Pinpoint the cell where the given text exists, returning its [x, y] midpoint coordinate. 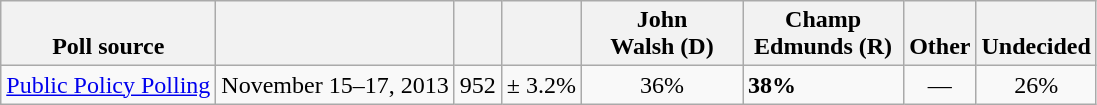
Undecided [1036, 34]
Public Policy Polling [108, 85]
± 3.2% [541, 85]
952 [478, 85]
November 15–17, 2013 [335, 85]
JohnWalsh (D) [662, 34]
Other [940, 34]
— [940, 85]
36% [662, 85]
Poll source [108, 34]
ChampEdmunds (R) [824, 34]
26% [1036, 85]
38% [824, 85]
